Return the (x, y) coordinate for the center point of the cell that contains the specified text.  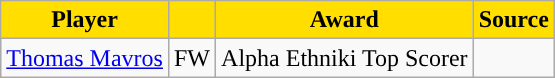
Award (345, 20)
Player (85, 20)
Thomas Mavros (85, 58)
Alpha Ethniki Top Scorer (345, 58)
FW (192, 58)
Source (514, 20)
